Determine the (X, Y) coordinate at the center of the cell enclosing the given text.  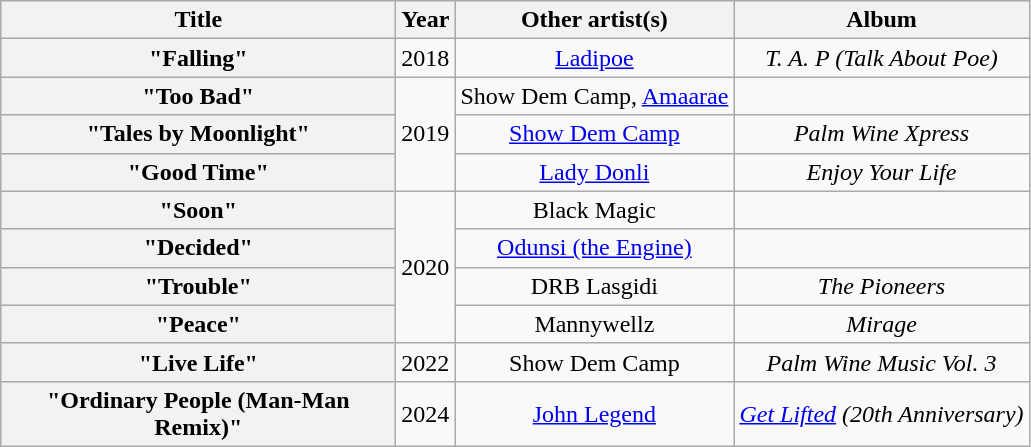
Year (426, 20)
2018 (426, 58)
Title (198, 20)
Show Dem Camp, Amaarae (594, 96)
2019 (426, 134)
Mirage (882, 324)
Enjoy Your Life (882, 172)
"Live Life" (198, 362)
"Trouble" (198, 286)
Palm Wine Music Vol. 3 (882, 362)
Album (882, 20)
Get Lifted (20th Anniversary) (882, 414)
The Pioneers (882, 286)
"Tales by Moonlight" (198, 134)
"Decided" (198, 248)
Palm Wine Xpress (882, 134)
Other artist(s) (594, 20)
T. A. P (Talk About Poe) (882, 58)
2020 (426, 267)
"Ordinary People (Man-Man Remix)" (198, 414)
"Soon" (198, 210)
"Too Bad" (198, 96)
"Peace" (198, 324)
Black Magic (594, 210)
2022 (426, 362)
DRB Lasgidi (594, 286)
Odunsi (the Engine) (594, 248)
Lady Donli (594, 172)
Ladipoe (594, 58)
John Legend (594, 414)
Mannywellz (594, 324)
2024 (426, 414)
"Good Time" (198, 172)
"Falling" (198, 58)
